Output the (X, Y) coordinate of the center of the cell containing the given text.  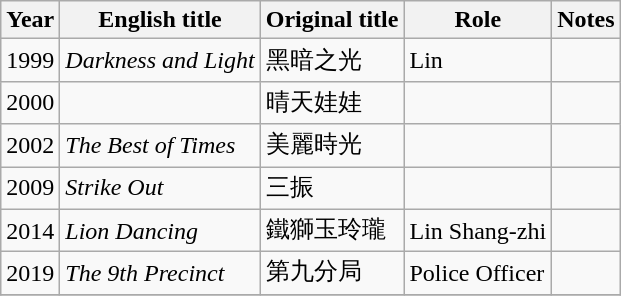
Lion Dancing (160, 230)
Police Officer (478, 274)
1999 (30, 60)
第九分局 (332, 274)
Darkness and Light (160, 60)
Role (478, 20)
鐵獅玉玲瓏 (332, 230)
2009 (30, 188)
三振 (332, 188)
Notes (586, 20)
2014 (30, 230)
2019 (30, 274)
Lin (478, 60)
2002 (30, 146)
English title (160, 20)
黑暗之光 (332, 60)
2000 (30, 102)
The 9th Precinct (160, 274)
Year (30, 20)
Original title (332, 20)
The Best of Times (160, 146)
Strike Out (160, 188)
Lin Shang-zhi (478, 230)
晴天娃娃 (332, 102)
美麗時光 (332, 146)
